Capture the cell that displays the provided text and extract its (x, y) central coordinate. 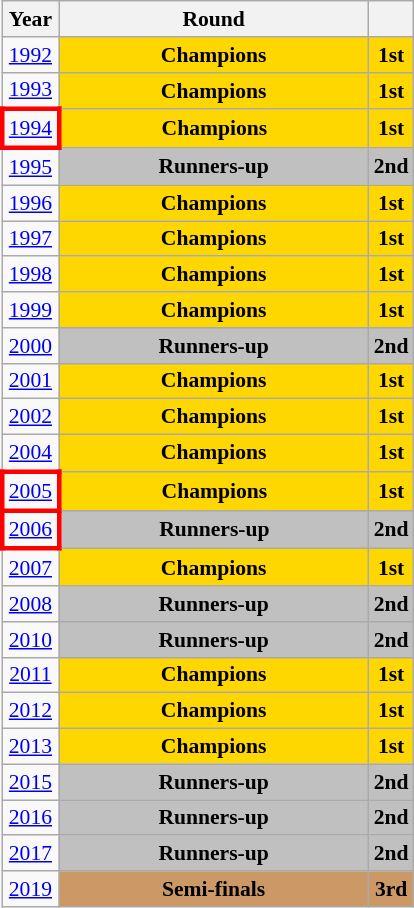
2001 (30, 381)
2015 (30, 782)
2010 (30, 640)
Round (214, 19)
2013 (30, 747)
2004 (30, 454)
1997 (30, 239)
Semi-finals (214, 889)
2012 (30, 711)
1995 (30, 166)
1993 (30, 90)
2019 (30, 889)
2000 (30, 346)
2002 (30, 417)
3rd (392, 889)
Year (30, 19)
1996 (30, 203)
2017 (30, 854)
2011 (30, 675)
2016 (30, 818)
1998 (30, 275)
2007 (30, 568)
1992 (30, 55)
1999 (30, 310)
2005 (30, 492)
2008 (30, 604)
1994 (30, 130)
2006 (30, 530)
